Output the [x, y] coordinate of the center of the cell containing the given text.  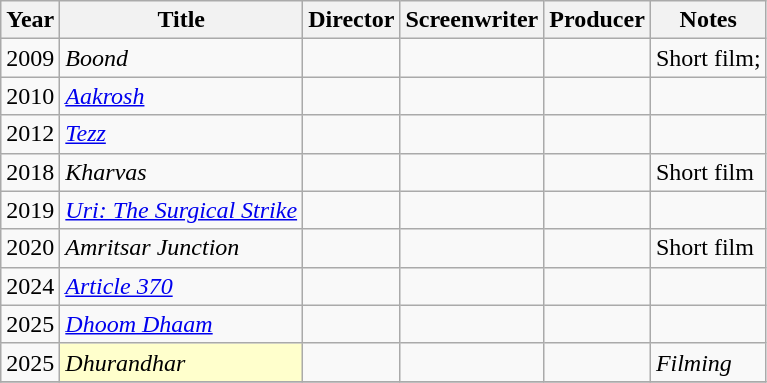
Filming [708, 362]
Article 370 [182, 286]
Producer [598, 20]
Director [352, 20]
2012 [30, 134]
2019 [30, 210]
Year [30, 20]
Short film; [708, 58]
Title [182, 20]
Boond [182, 58]
Screenwriter [472, 20]
Dhoom Dhaam [182, 324]
Amritsar Junction [182, 248]
2010 [30, 96]
Dhurandhar [182, 362]
2018 [30, 172]
Tezz [182, 134]
2009 [30, 58]
2024 [30, 286]
Aakrosh [182, 96]
Kharvas [182, 172]
Uri: The Surgical Strike [182, 210]
2020 [30, 248]
Notes [708, 20]
